Detect which cell encompasses the target text, then output its (x, y) center coordinate. 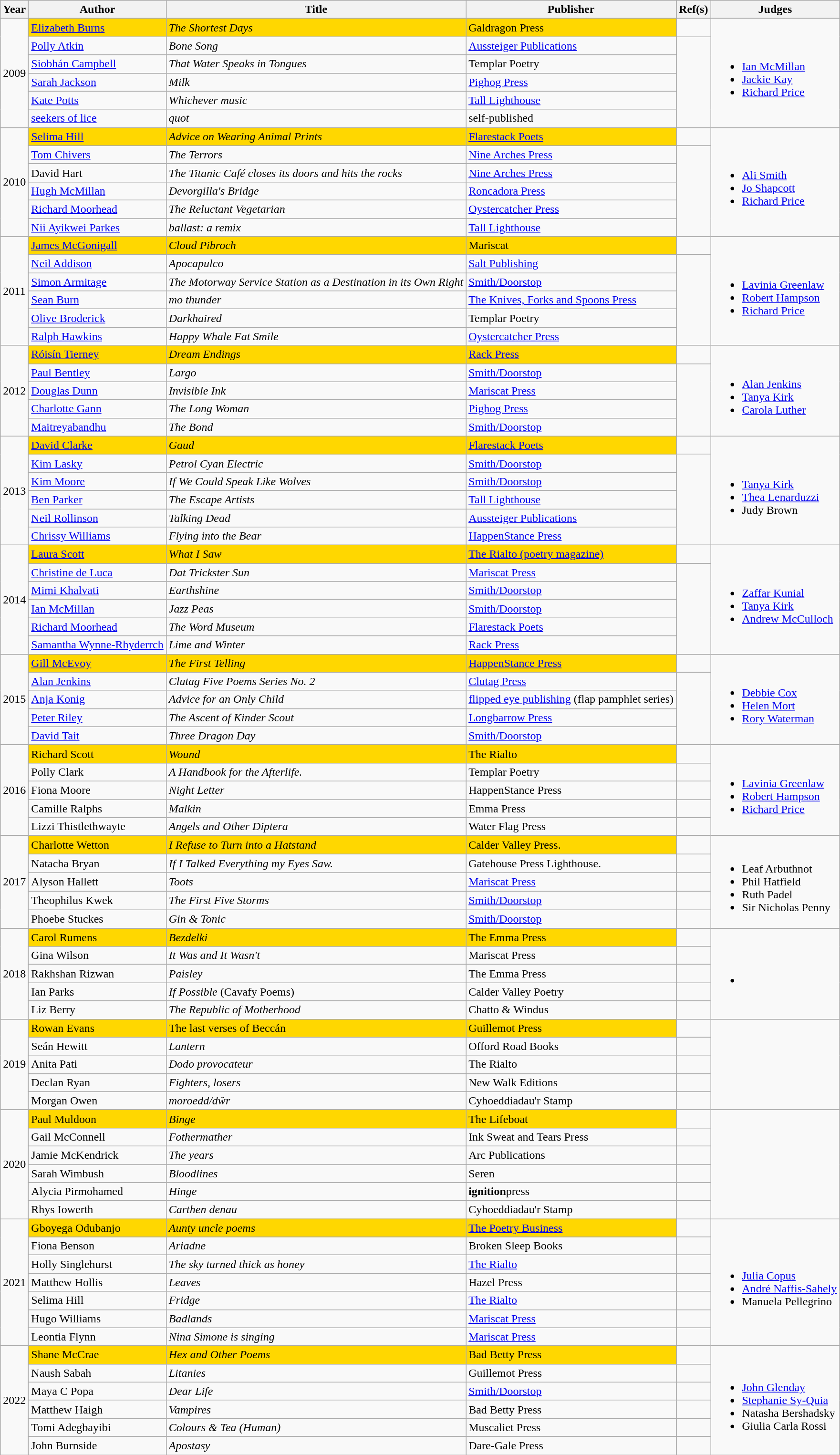
Maya C Popa (97, 1391)
Milk (316, 82)
Clutag Press (571, 681)
Chrissy Williams (97, 536)
Publisher (571, 10)
Galdragon Press (571, 28)
New Walk Editions (571, 1082)
Polly Clark (97, 772)
ignitionpress (571, 1192)
2010 (14, 182)
Dodo provocateur (316, 1064)
Neil Rollinson (97, 518)
Calder Valley Press. (571, 845)
Malkin (316, 809)
Muscaliet Press (571, 1427)
John Burnside (97, 1445)
David Hart (97, 173)
The Rialto (poetry magazine) (571, 554)
Paul Muldoon (97, 1119)
Phoebe Stuckes (97, 919)
Gail McConnell (97, 1137)
Laura Scott (97, 554)
Three Dragon Day (316, 736)
Gina Wilson (97, 956)
The Shortest Days (316, 28)
Alan JenkinsTanya KirkCarola Luther (775, 391)
Anja Konig (97, 699)
Morgan Owen (97, 1101)
Charlotte Gann (97, 409)
Neil Addison (97, 264)
Dear Life (316, 1391)
Fiona Benson (97, 1246)
Hinge (316, 1192)
Ariadne (316, 1246)
Devorgilla's Bridge (316, 191)
The Poetry Business (571, 1228)
Nii Ayikwei Parkes (97, 228)
Lime and Winter (316, 645)
Kim Moore (97, 481)
moroedd/dŵr (316, 1101)
Ian McMillan (97, 609)
Broken Sleep Books (571, 1246)
Whichever music (316, 100)
David Tait (97, 736)
David Clarke (97, 445)
Roncadora Press (571, 191)
Happy Whale Fat Smile (316, 336)
Jamie McKendrick (97, 1155)
Arc Publications (571, 1155)
Liz Berry (97, 1010)
Siobhán Campbell (97, 64)
seekers of lice (97, 118)
Maitreyabandhu (97, 427)
Ian McMillanJackie KayRichard Price (775, 73)
Clutag Five Poems Series No. 2 (316, 681)
Nina Simone is singing (316, 1337)
Dare-Gale Press (571, 1445)
2018 (14, 974)
James McGonigall (97, 246)
The Long Woman (316, 409)
Rakhshan Rizwan (97, 974)
The years (316, 1155)
Carol Rumens (97, 937)
2021 (14, 1282)
Lizzi Thistlethwayte (97, 827)
The First Telling (316, 663)
Advice on Wearing Animal Prints (316, 136)
The Escape Artists (316, 499)
2016 (14, 790)
Olive Broderick (97, 318)
Gill McEvoy (97, 663)
The last verses of Beccán (316, 1028)
Mariscat (571, 246)
Darkhaired (316, 318)
mo thunder (316, 300)
Badlands (316, 1319)
The Motorway Service Station as a Destination in its Own Right (316, 282)
Naush Sabah (97, 1373)
The Republic of Motherhood (316, 1010)
The Titanic Café closes its doors and hits the rocks (316, 173)
Richard Scott (97, 754)
Anita Pati (97, 1064)
Salt Publishing (571, 264)
Tomi Adegbayibi (97, 1427)
Charlotte Wetton (97, 845)
Aunty uncle poems (316, 1228)
Julia CopusAndré Naffis-SahelyManuela Pellegrino (775, 1282)
Kate Potts (97, 100)
Paul Bentley (97, 373)
Petrol Cyan Electric (316, 463)
That Water Speaks in Tongues (316, 64)
Seren (571, 1173)
The Word Museum (316, 627)
2017 (14, 882)
2019 (14, 1064)
Binge (316, 1119)
If Possible (Cavafy Poems) (316, 992)
Ali SmithJo ShapcottRichard Price (775, 182)
Longbarrow Press (571, 717)
2015 (14, 699)
The Lifeboat (571, 1119)
Water Flag Press (571, 827)
Ben Parker (97, 499)
Gboyega Odubanjo (97, 1228)
Hazel Press (571, 1282)
Camille Ralphs (97, 809)
Bezdelki (316, 937)
Emma Press (571, 809)
Sarah Jackson (97, 82)
Natacha Bryan (97, 863)
Year (14, 10)
What I Saw (316, 554)
Apocapulco (316, 264)
Gaud (316, 445)
Debbie CoxHelen MortRory Waterman (775, 699)
Leaf ArbuthnotPhil HatfieldRuth PadelSir Nicholas Penny (775, 882)
John GlendayStephanie Sy-QuiaNatasha BershadskyGiulia Carla Rossi (775, 1400)
Invisible Ink (316, 391)
Fiona Moore (97, 790)
Author (97, 10)
Simon Armitage (97, 282)
Mimi Khalvati (97, 591)
Flying into the Bear (316, 536)
The First Five Storms (316, 901)
Largo (316, 373)
Ralph Hawkins (97, 336)
The Terrors (316, 155)
Zaffar KunialTanya KirkAndrew McCulloch (775, 600)
Róisín Tierney (97, 354)
Kim Lasky (97, 463)
Dat Trickster Sun (316, 572)
Tom Chivers (97, 155)
Alyson Hallett (97, 882)
Shane McCrae (97, 1355)
Calder Valley Poetry (571, 992)
2013 (14, 490)
2009 (14, 73)
Angels and Other Diptera (316, 827)
Sean Burn (97, 300)
Holly Singlehurst (97, 1264)
Rowan Evans (97, 1028)
2022 (14, 1400)
Hex and Other Poems (316, 1355)
Judges (775, 10)
Earthshine (316, 591)
Tanya KirkThea LenarduzziJudy Brown (775, 490)
Ink Sweat and Tears Press (571, 1137)
Ref(s) (694, 10)
Theophilus Kwek (97, 901)
Paisley (316, 974)
Sarah Wimbush (97, 1173)
Night Letter (316, 790)
Colours & Tea (Human) (316, 1427)
2011 (14, 291)
Bone Song (316, 46)
Fighters, losers (316, 1082)
I Refuse to Turn into a Hatstand (316, 845)
Alan Jenkins (97, 681)
Leaves (316, 1282)
2020 (14, 1164)
Offord Road Books (571, 1046)
The Knives, Forks and Spoons Press (571, 300)
If We Could Speak Like Wolves (316, 481)
It Was and It Wasn't (316, 956)
Declan Ryan (97, 1082)
Fothermather (316, 1137)
Jazz Peas (316, 609)
Apostasy (316, 1445)
Elizabeth Burns (97, 28)
Talking Dead (316, 518)
Hugh McMillan (97, 191)
Chatto & Windus (571, 1010)
flipped eye publishing (flap pamphlet series) (571, 699)
ballast: a remix (316, 228)
Title (316, 10)
Ian Parks (97, 992)
Cloud Pibroch (316, 246)
Hugo Williams (97, 1319)
If I Talked Everything my Eyes Saw. (316, 863)
self-published (571, 118)
Seán Hewitt (97, 1046)
2012 (14, 391)
Carthen denau (316, 1210)
Lantern (316, 1046)
A Handbook for the Afterlife. (316, 772)
Toots (316, 882)
Litanies (316, 1373)
Advice for an Only Child (316, 699)
The sky turned thick as honey (316, 1264)
Rhys Iowerth (97, 1210)
Bloodlines (316, 1173)
Polly Atkin (97, 46)
Dream Endings (316, 354)
The Ascent of Kinder Scout (316, 717)
Wound (316, 754)
Matthew Haigh (97, 1409)
Leontia Flynn (97, 1337)
Peter Riley (97, 717)
Christine de Luca (97, 572)
Matthew Hollis (97, 1282)
Gatehouse Press Lighthouse. (571, 863)
2014 (14, 600)
Vampires (316, 1409)
The Reluctant Vegetarian (316, 209)
quot (316, 118)
Samantha Wynne-Rhyderrch (97, 645)
The Bond (316, 427)
Fridge (316, 1300)
Douglas Dunn (97, 391)
Gin & Tonic (316, 919)
Alycia Pirmohamed (97, 1192)
